From the cell containing the given text, extract its center point as [x, y] coordinate. 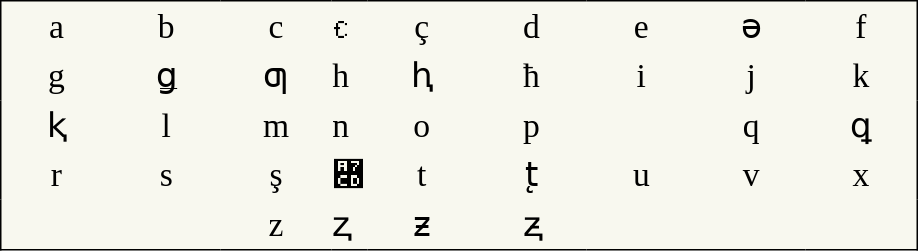
k [862, 76]
t̨ [532, 175]
ǥ [166, 76]
ꟍ [349, 175]
e [641, 26]
ә [751, 26]
c [276, 26]
ꞓ [349, 26]
v [751, 175]
ⱬ [349, 225]
ƣ [276, 76]
z [276, 225]
f [862, 26]
ⱬ̵ [532, 225]
i [641, 76]
g [56, 76]
s [166, 175]
ş [276, 175]
ç [422, 26]
b [166, 26]
q [751, 125]
ꝗ [862, 125]
ħ [532, 76]
h [349, 76]
x [862, 175]
n [349, 125]
j [751, 76]
ⱨ [422, 76]
r [56, 175]
ⱪ [56, 125]
o [422, 125]
l [166, 125]
a [56, 26]
p [532, 125]
m [276, 125]
t [422, 175]
ƶ [422, 225]
d [532, 26]
u [641, 175]
